From the cell containing the given text, extract its center point as [x, y] coordinate. 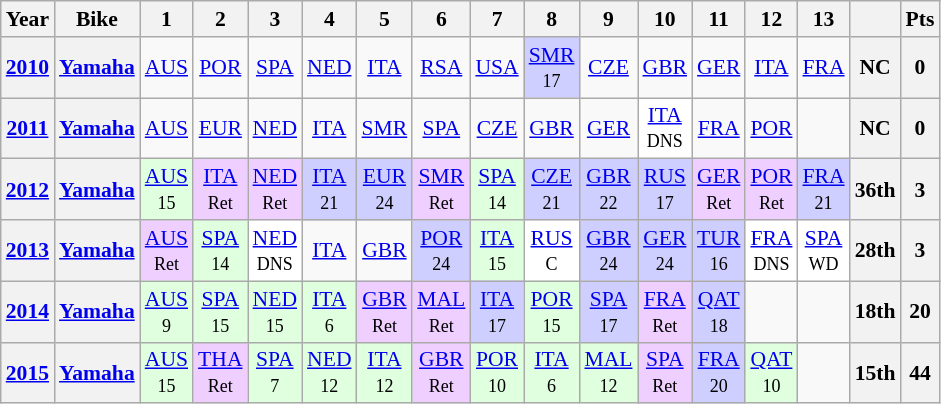
ITA15 [496, 250]
ITA17 [496, 312]
2014 [28, 312]
1 [166, 19]
6 [441, 19]
28th [876, 250]
QAT18 [718, 312]
ITARet [220, 190]
QAT10 [771, 372]
SMR17 [552, 68]
RUSC [552, 250]
SMR [385, 128]
2015 [28, 372]
NED12 [329, 372]
RUS17 [666, 190]
Pts [920, 19]
MALRet [441, 312]
FRADNS [771, 250]
THARet [220, 372]
SMRRet [441, 190]
12 [771, 19]
SPA15 [220, 312]
44 [920, 372]
USA [496, 68]
POR15 [552, 312]
FRARet [666, 312]
POR10 [496, 372]
8 [552, 19]
ITA21 [329, 190]
AUS9 [166, 312]
GBR22 [608, 190]
7 [496, 19]
TUR16 [718, 250]
MAL12 [608, 372]
2011 [28, 128]
36th [876, 190]
5 [385, 19]
CZE21 [552, 190]
NEDRet [275, 190]
SPA17 [608, 312]
2012 [28, 190]
FRA21 [823, 190]
13 [823, 19]
EUR [220, 128]
18th [876, 312]
PORRet [771, 190]
GBR24 [608, 250]
9 [608, 19]
EUR24 [385, 190]
2010 [28, 68]
NED15 [275, 312]
4 [329, 19]
11 [718, 19]
ITADNS [666, 128]
2 [220, 19]
AUSRet [166, 250]
POR24 [441, 250]
GER24 [666, 250]
15th [876, 372]
NEDDNS [275, 250]
SPA7 [275, 372]
2013 [28, 250]
Bike [97, 19]
GERRet [718, 190]
20 [920, 312]
ITA12 [385, 372]
10 [666, 19]
FRA20 [718, 372]
RSA [441, 68]
SPAWD [823, 250]
SPARet [666, 372]
Year [28, 19]
